Return the (x, y) coordinate for the center point of the cell that contains the specified text.  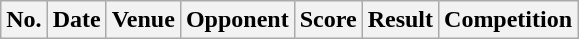
Result (400, 20)
Opponent (237, 20)
Score (328, 20)
Date (76, 20)
Venue (143, 20)
Competition (508, 20)
No. (24, 20)
